Return (X, Y) of the center of cell containing provided text 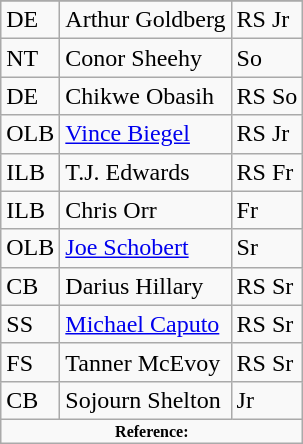
RS Fr (267, 172)
Fr (267, 210)
Conor Sheehy (146, 58)
RS So (267, 96)
Arthur Goldberg (146, 20)
Michael Caputo (146, 324)
T.J. Edwards (146, 172)
Jr (267, 400)
Vince Biegel (146, 134)
Chris Orr (146, 210)
Sojourn Shelton (146, 400)
Chikwe Obasih (146, 96)
Tanner McEvoy (146, 362)
Sr (267, 248)
FS (30, 362)
So (267, 58)
Darius Hillary (146, 286)
SS (30, 324)
NT (30, 58)
Reference: (152, 431)
Joe Schobert (146, 248)
